From the cell containing the given text, extract its center point as (x, y) coordinate. 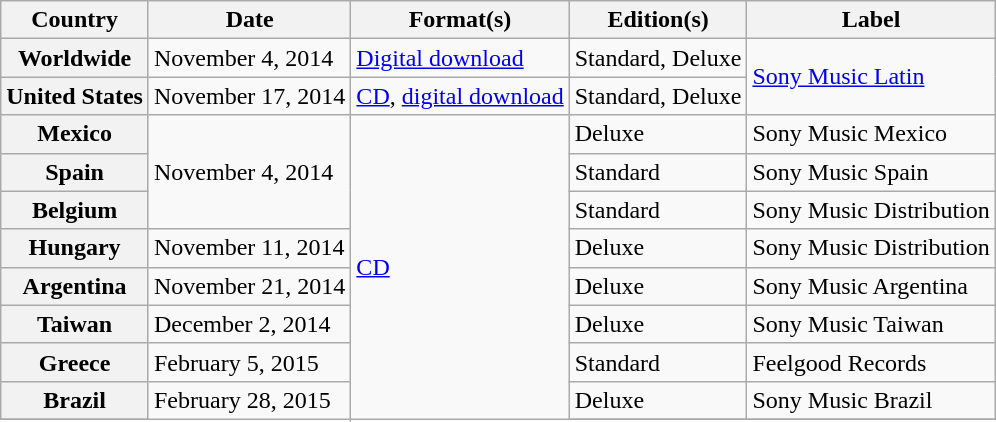
Label (871, 20)
Edition(s) (658, 20)
February 5, 2015 (249, 362)
November 17, 2014 (249, 96)
Country (75, 20)
December 2, 2014 (249, 324)
Worldwide (75, 58)
February 28, 2015 (249, 400)
Belgium (75, 210)
Taiwan (75, 324)
Spain (75, 172)
Sony Music Taiwan (871, 324)
Brazil (75, 400)
United States (75, 96)
Sony Music Argentina (871, 286)
Argentina (75, 286)
Sony Music Latin (871, 77)
November 11, 2014 (249, 248)
Sony Music Mexico (871, 134)
Greece (75, 362)
Mexico (75, 134)
Date (249, 20)
Format(s) (460, 20)
Hungary (75, 248)
November 21, 2014 (249, 286)
CD (460, 267)
Sony Music Spain (871, 172)
CD, digital download (460, 96)
Digital download (460, 58)
Sony Music Brazil (871, 400)
Feelgood Records (871, 362)
